Locate the cell with the specified text and output its (X, Y) center coordinate. 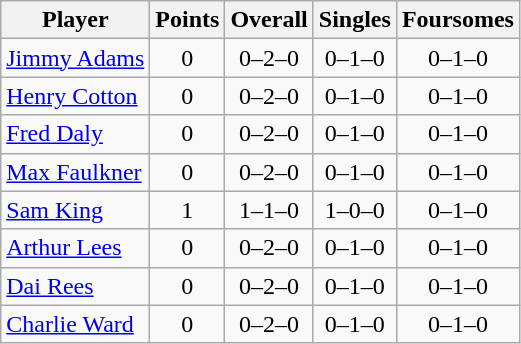
Points (188, 20)
Henry Cotton (76, 96)
Foursomes (458, 20)
1 (188, 210)
Charlie Ward (76, 324)
Sam King (76, 210)
Fred Daly (76, 134)
Player (76, 20)
Singles (354, 20)
Dai Rees (76, 286)
1–1–0 (269, 210)
Jimmy Adams (76, 58)
1–0–0 (354, 210)
Max Faulkner (76, 172)
Overall (269, 20)
Arthur Lees (76, 248)
